Return the [X, Y] coordinate for the center point of the cell that contains the specified text.  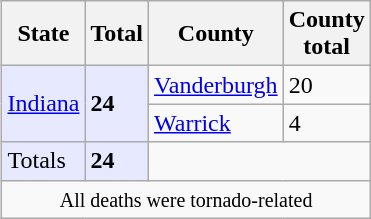
20 [326, 85]
Total [117, 34]
State [44, 34]
Totals [44, 161]
Indiana [44, 104]
County [216, 34]
Vanderburgh [216, 85]
Countytotal [326, 34]
All deaths were tornado-related [186, 199]
Warrick [216, 123]
4 [326, 123]
